Capture the cell that displays the provided text and extract its [x, y] central coordinate. 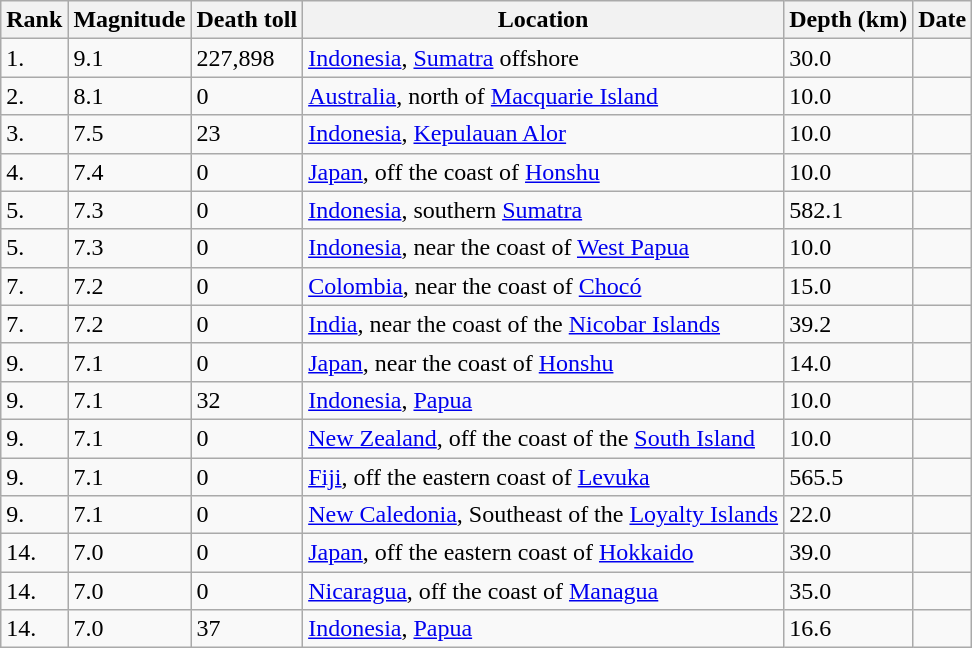
16.6 [848, 629]
37 [247, 629]
7.4 [130, 172]
Depth (km) [848, 20]
New Zealand, off the coast of the South Island [544, 438]
15.0 [848, 286]
22.0 [848, 515]
Japan, near the coast of Honshu [544, 362]
14.0 [848, 362]
Location [544, 20]
Nicaragua, off the coast of Managua [544, 591]
Indonesia, southern Sumatra [544, 210]
Fiji, off the eastern coast of Levuka [544, 477]
Rank [34, 20]
1. [34, 58]
30.0 [848, 58]
565.5 [848, 477]
32 [247, 400]
39.0 [848, 553]
8.1 [130, 96]
Colombia, near the coast of Chocó [544, 286]
227,898 [247, 58]
Death toll [247, 20]
Date [942, 20]
India, near the coast of the Nicobar Islands [544, 324]
3. [34, 134]
582.1 [848, 210]
35.0 [848, 591]
New Caledonia, Southeast of the Loyalty Islands [544, 515]
Magnitude [130, 20]
9.1 [130, 58]
2. [34, 96]
4. [34, 172]
7.5 [130, 134]
Australia, north of Macquarie Island [544, 96]
Indonesia, near the coast of West Papua [544, 248]
Indonesia, Sumatra offshore [544, 58]
Japan, off the eastern coast of Hokkaido [544, 553]
23 [247, 134]
39.2 [848, 324]
Japan, off the coast of Honshu [544, 172]
Indonesia, Kepulauan Alor [544, 134]
